Return the [x, y] coordinate for the center point of the cell that contains the specified text.  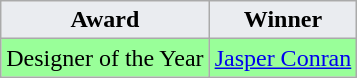
Winner [283, 20]
Award [105, 20]
Jasper Conran [283, 58]
Designer of the Year [105, 58]
